Determine the (X, Y) coordinate at the center of the cell enclosing the given text.  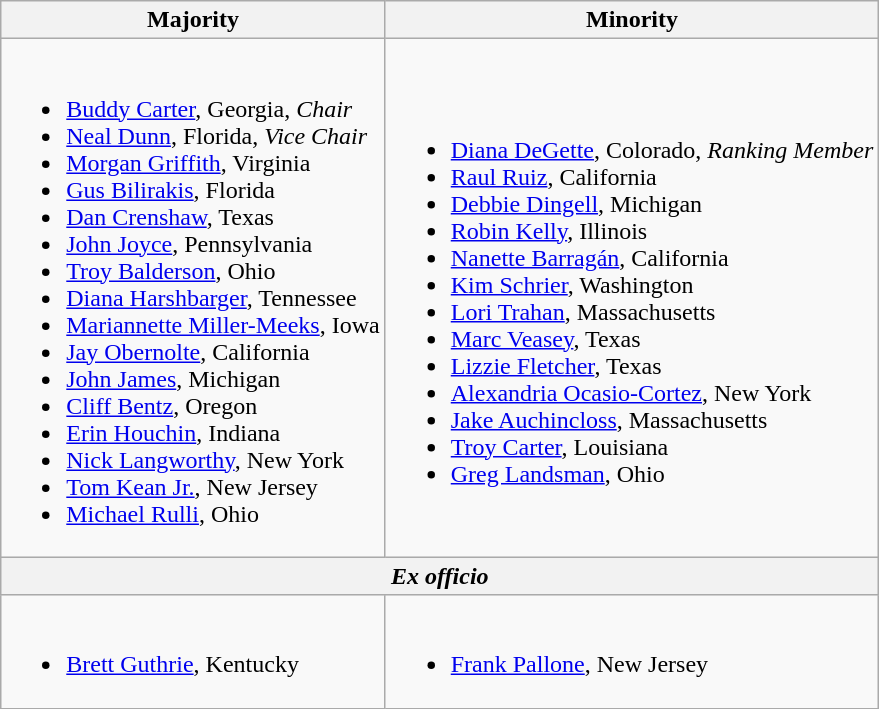
Majority (193, 20)
Minority (632, 20)
Ex officio (440, 576)
Frank Pallone, New Jersey (632, 652)
Brett Guthrie, Kentucky (193, 652)
